Locate the cell with the specified text and output its [X, Y] center coordinate. 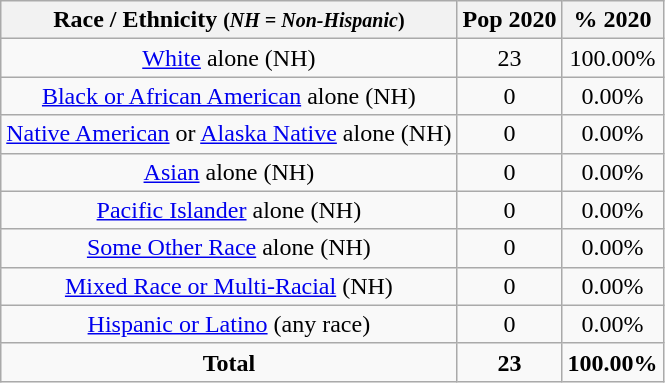
% 2020 [612, 20]
Pacific Islander alone (NH) [229, 210]
Some Other Race alone (NH) [229, 248]
Race / Ethnicity (NH = Non-Hispanic) [229, 20]
Total [229, 362]
Black or African American alone (NH) [229, 96]
Hispanic or Latino (any race) [229, 324]
Mixed Race or Multi-Racial (NH) [229, 286]
Pop 2020 [510, 20]
White alone (NH) [229, 58]
Asian alone (NH) [229, 172]
Native American or Alaska Native alone (NH) [229, 134]
